From the cell containing the given text, extract its center point as [x, y] coordinate. 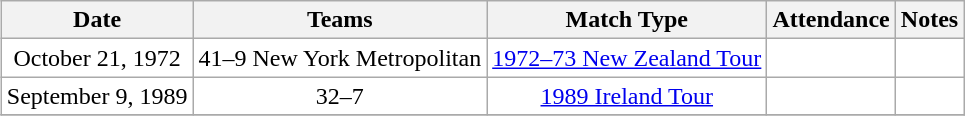
41–9 New York Metropolitan [340, 58]
1989 Ireland Tour [627, 96]
Attendance [831, 20]
1972–73 New Zealand Tour [627, 58]
Notes [929, 20]
Date [97, 20]
Teams [340, 20]
32–7 [340, 96]
September 9, 1989 [97, 96]
Match Type [627, 20]
October 21, 1972 [97, 58]
